Scan for the cell matching the given text and deliver its [X, Y] coordinate at center. 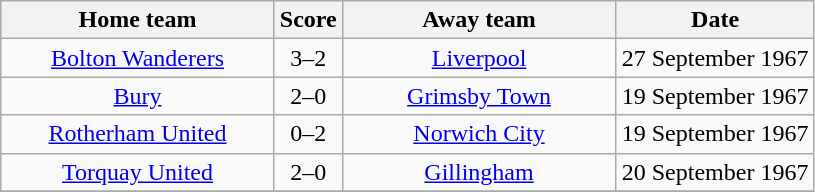
Norwich City [479, 134]
Gillingham [479, 172]
Liverpool [479, 58]
27 September 1967 [716, 58]
Rotherham United [138, 134]
Grimsby Town [479, 96]
0–2 [308, 134]
Bolton Wanderers [138, 58]
20 September 1967 [716, 172]
3–2 [308, 58]
Date [716, 20]
Bury [138, 96]
Home team [138, 20]
Away team [479, 20]
Torquay United [138, 172]
Score [308, 20]
